Capture the cell that displays the provided text and extract its [X, Y] central coordinate. 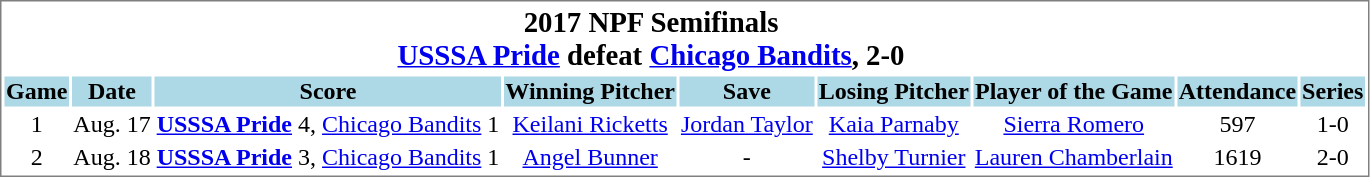
Jordan Taylor [746, 125]
Losing Pitcher [894, 91]
Aug. 17 [112, 125]
Score [328, 91]
2 [36, 157]
USSSA Pride 3, Chicago Bandits 1 [328, 157]
2017 NPF SemifinalsUSSSA Pride defeat Chicago Bandits, 2-0 [650, 38]
Angel Bunner [590, 157]
Keilani Ricketts [590, 125]
USSSA Pride 4, Chicago Bandits 1 [328, 125]
Game [36, 91]
- [746, 157]
Lauren Chamberlain [1074, 157]
Player of the Game [1074, 91]
Attendance [1237, 91]
Series [1333, 91]
597 [1237, 125]
Save [746, 91]
2-0 [1333, 157]
Aug. 18 [112, 157]
Date [112, 91]
Kaia Parnaby [894, 125]
1 [36, 125]
Sierra Romero [1074, 125]
1619 [1237, 157]
1-0 [1333, 125]
Shelby Turnier [894, 157]
Winning Pitcher [590, 91]
